For the text-containing cell, return its midpoint in (X, Y) coordinate format. 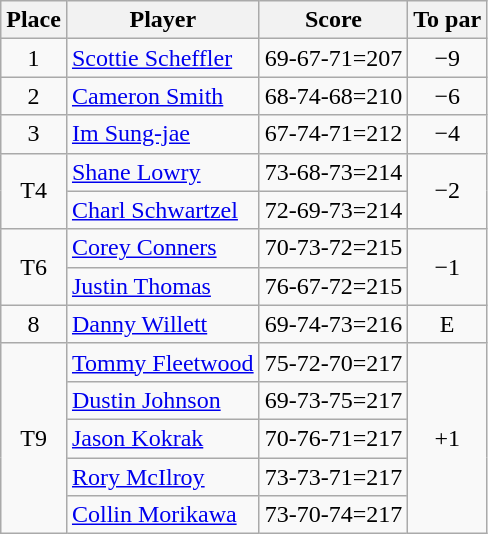
73-70-74=217 (334, 515)
E (448, 324)
72-69-73=214 (334, 210)
68-74-68=210 (334, 96)
Justin Thomas (162, 286)
−6 (448, 96)
Rory McIlroy (162, 477)
Shane Lowry (162, 172)
73-73-71=217 (334, 477)
−4 (448, 134)
T6 (34, 267)
−2 (448, 191)
Cameron Smith (162, 96)
69-67-71=207 (334, 58)
73-68-73=214 (334, 172)
Im Sung-jae (162, 134)
+1 (448, 438)
70-76-71=217 (334, 438)
69-74-73=216 (334, 324)
8 (34, 324)
Charl Schwartzel (162, 210)
Score (334, 20)
Collin Morikawa (162, 515)
67-74-71=212 (334, 134)
Player (162, 20)
76-67-72=215 (334, 286)
Jason Kokrak (162, 438)
To par (448, 20)
70-73-72=215 (334, 248)
T9 (34, 438)
Dustin Johnson (162, 400)
−9 (448, 58)
Danny Willett (162, 324)
−1 (448, 267)
2 (34, 96)
Scottie Scheffler (162, 58)
Corey Conners (162, 248)
1 (34, 58)
75-72-70=217 (334, 362)
Place (34, 20)
69-73-75=217 (334, 400)
3 (34, 134)
T4 (34, 191)
Tommy Fleetwood (162, 362)
